Output the [x, y] coordinate of the center of the cell containing the given text.  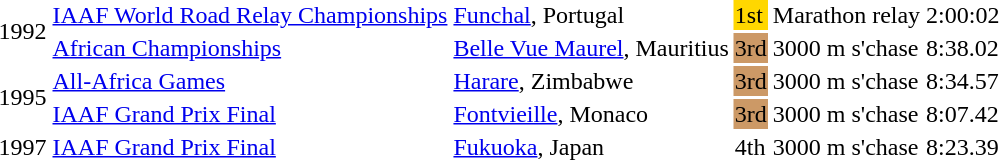
Belle Vue Maurel, Mauritius [591, 48]
Harare, Zimbabwe [591, 81]
1st [750, 15]
Funchal, Portugal [591, 15]
African Championships [250, 48]
Marathon relay [846, 15]
IAAF World Road Relay Championships [250, 15]
IAAF Grand Prix Final [250, 114]
All-Africa Games [250, 81]
Fontvieille, Monaco [591, 114]
